Determine the [X, Y] coordinate at the center of the cell enclosing the given text.  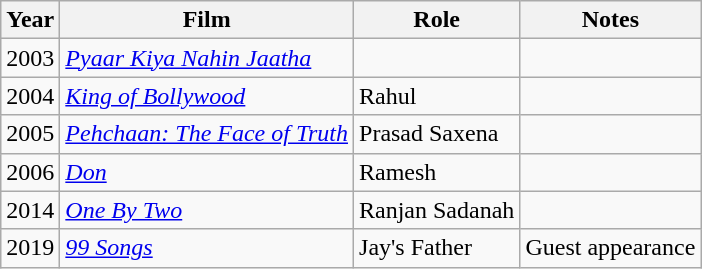
2005 [30, 134]
One By Two [207, 210]
Rahul [437, 96]
Ranjan Sadanah [437, 210]
Prasad Saxena [437, 134]
Film [207, 20]
Jay's Father [437, 248]
Guest appearance [610, 248]
2003 [30, 58]
King of Bollywood [207, 96]
2006 [30, 172]
99 Songs [207, 248]
Role [437, 20]
Ramesh [437, 172]
Pehchaan: The Face of Truth [207, 134]
2004 [30, 96]
2014 [30, 210]
Notes [610, 20]
Year [30, 20]
2019 [30, 248]
Don [207, 172]
Pyaar Kiya Nahin Jaatha [207, 58]
